Determine the [x, y] coordinate at the center of the cell enclosing the given text.  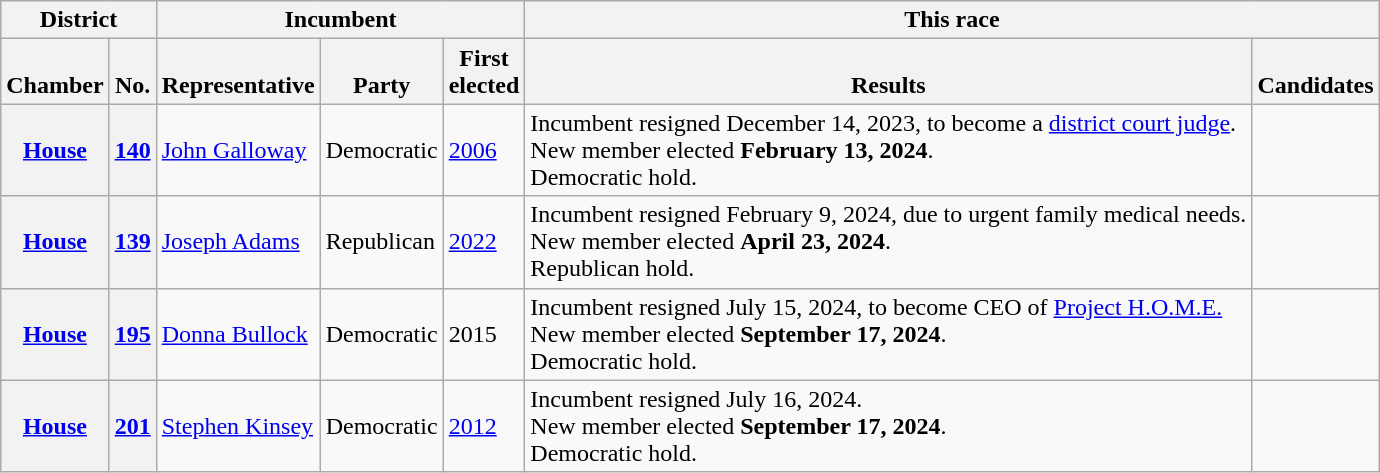
Firstelected [484, 72]
Candidates [1316, 72]
John Galloway [238, 150]
Donna Bullock [238, 334]
2015 [484, 334]
Incumbent resigned July 15, 2024, to become CEO of Project H.O.M.E.New member elected September 17, 2024.Democratic hold. [888, 334]
No. [132, 72]
Chamber [55, 72]
Representative [238, 72]
Joseph Adams [238, 242]
Stephen Kinsey [238, 426]
Party [382, 72]
201 [132, 426]
Incumbent [340, 20]
2006 [484, 150]
Republican [382, 242]
District [78, 20]
Incumbent resigned July 16, 2024.New member elected September 17, 2024.Democratic hold. [888, 426]
139 [132, 242]
195 [132, 334]
This race [952, 20]
140 [132, 150]
Incumbent resigned February 9, 2024, due to urgent family medical needs.New member elected April 23, 2024.Republican hold. [888, 242]
Incumbent resigned December 14, 2023, to become a district court judge.New member elected February 13, 2024.Democratic hold. [888, 150]
2012 [484, 426]
Results [888, 72]
2022 [484, 242]
